Capture the cell that displays the provided text and extract its (x, y) central coordinate. 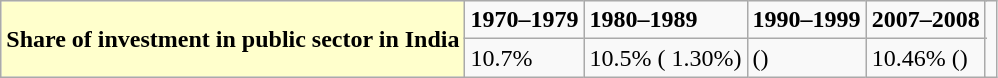
Share of investment in public sector in India (233, 39)
10.5% ( 1.30%) (666, 58)
() (806, 58)
10.7% (524, 58)
1980–1989 (666, 20)
1990–1999 (806, 20)
10.46% () (926, 58)
2007–2008 (926, 20)
1970–1979 (524, 20)
